Search for the cell housing the specified text and yield its (X, Y) center coordinate. 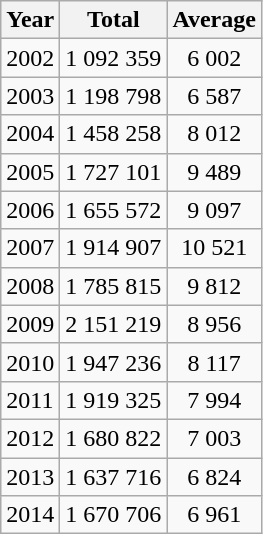
2003 (30, 96)
7 003 (214, 438)
6 824 (214, 477)
2010 (30, 362)
2005 (30, 172)
7 994 (214, 400)
1 727 101 (114, 172)
9 812 (214, 286)
8 117 (214, 362)
2 151 219 (114, 324)
2004 (30, 134)
6 587 (214, 96)
1 785 815 (114, 286)
1 680 822 (114, 438)
1 947 236 (114, 362)
2006 (30, 210)
1 670 706 (114, 515)
8 012 (214, 134)
1 914 907 (114, 248)
1 655 572 (114, 210)
10 521 (214, 248)
2002 (30, 58)
2009 (30, 324)
2007 (30, 248)
2012 (30, 438)
Total (114, 20)
Year (30, 20)
1 637 716 (114, 477)
2011 (30, 400)
9 489 (214, 172)
Average (214, 20)
6 961 (214, 515)
1 092 359 (114, 58)
1 458 258 (114, 134)
1 919 325 (114, 400)
6 002 (214, 58)
2013 (30, 477)
2014 (30, 515)
1 198 798 (114, 96)
2008 (30, 286)
9 097 (214, 210)
8 956 (214, 324)
